From the cell containing the given text, extract its center point as (X, Y) coordinate. 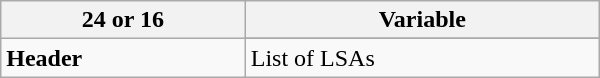
24 or 16 (123, 20)
List of LSAs (422, 58)
Variable (422, 20)
Header (123, 58)
